Output the (X, Y) coordinate of the center of the cell containing the given text.  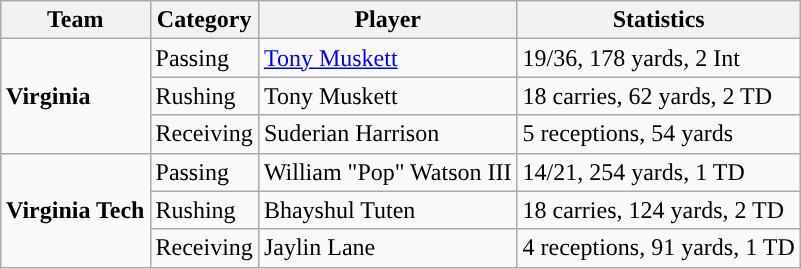
Jaylin Lane (388, 248)
William "Pop" Watson III (388, 172)
18 carries, 124 yards, 2 TD (658, 210)
4 receptions, 91 yards, 1 TD (658, 248)
14/21, 254 yards, 1 TD (658, 172)
19/36, 178 yards, 2 Int (658, 58)
Suderian Harrison (388, 134)
Virginia (75, 96)
Statistics (658, 20)
5 receptions, 54 yards (658, 134)
Virginia Tech (75, 210)
Team (75, 20)
Player (388, 20)
Category (204, 20)
18 carries, 62 yards, 2 TD (658, 96)
Bhayshul Tuten (388, 210)
